Search for the cell housing the specified text and yield its [x, y] center coordinate. 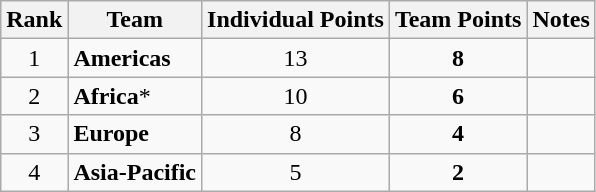
Asia-Pacific [135, 172]
Team Points [458, 20]
13 [296, 58]
1 [34, 58]
10 [296, 96]
5 [296, 172]
Notes [561, 20]
3 [34, 134]
Africa* [135, 96]
6 [458, 96]
Individual Points [296, 20]
Rank [34, 20]
Americas [135, 58]
Europe [135, 134]
Team [135, 20]
